Output the [x, y] coordinate of the center of the cell containing the given text.  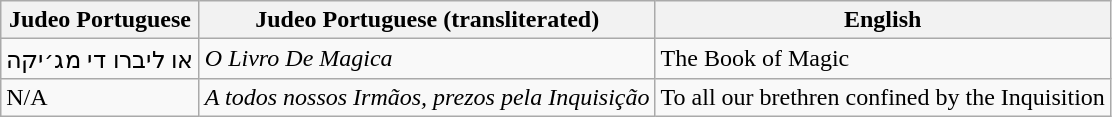
The Book of Magic [882, 59]
Judeo Portuguese [100, 20]
English [882, 20]
N/A [100, 97]
A todos nossos Irmãos, prezos pela Inquisição [427, 97]
O Livro De Magica [427, 59]
Judeo Portuguese (transliterated) [427, 20]
או ליברו די מג׳יקה [100, 59]
To all our brethren confined by the Inquisition [882, 97]
